Locate the cell with the specified text and output its (x, y) center coordinate. 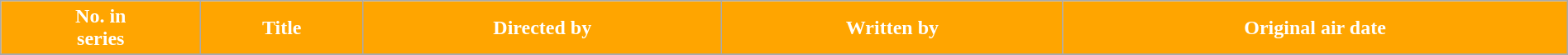
No. inseries (101, 28)
Directed by (543, 28)
Original air date (1315, 28)
Title (282, 28)
Written by (892, 28)
